Capture the cell that displays the provided text and extract its [x, y] central coordinate. 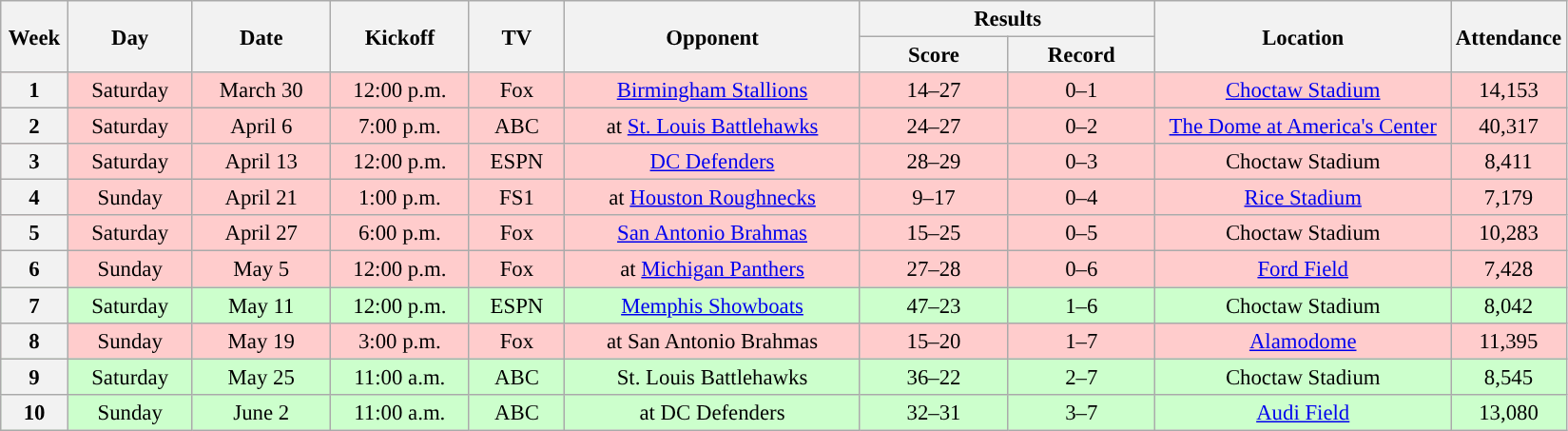
at DC Defenders [713, 412]
32–31 [934, 412]
7,179 [1509, 198]
3:00 p.m. [400, 341]
8,545 [1509, 377]
2 [34, 127]
Week [34, 36]
15–20 [934, 341]
TV [517, 36]
May 11 [261, 305]
8,042 [1509, 305]
Opponent [713, 36]
7,428 [1509, 269]
Audi Field [1303, 412]
Ford Field [1303, 269]
1–7 [1082, 341]
10 [34, 412]
14–27 [934, 90]
DC Defenders [713, 162]
May 25 [261, 377]
1:00 p.m. [400, 198]
Memphis Showboats [713, 305]
Results [1008, 19]
0–4 [1082, 198]
Day [129, 36]
24–27 [934, 127]
June 2 [261, 412]
40,317 [1509, 127]
May 19 [261, 341]
6 [34, 269]
Attendance [1509, 36]
47–23 [934, 305]
April 27 [261, 233]
March 30 [261, 90]
May 5 [261, 269]
15–25 [934, 233]
10,283 [1509, 233]
27–28 [934, 269]
Birmingham Stallions [713, 90]
April 13 [261, 162]
8,411 [1509, 162]
0–2 [1082, 127]
7 [34, 305]
0–6 [1082, 269]
8 [34, 341]
36–22 [934, 377]
5 [34, 233]
Location [1303, 36]
Alamodome [1303, 341]
at San Antonio Brahmas [713, 341]
St. Louis Battlehawks [713, 377]
at Michigan Panthers [713, 269]
1 [34, 90]
Date [261, 36]
4 [34, 198]
9 [34, 377]
0–1 [1082, 90]
at Houston Roughnecks [713, 198]
0–5 [1082, 233]
FS1 [517, 198]
11,395 [1509, 341]
Score [934, 55]
9–17 [934, 198]
April 21 [261, 198]
14,153 [1509, 90]
13,080 [1509, 412]
Kickoff [400, 36]
Record [1082, 55]
6:00 p.m. [400, 233]
28–29 [934, 162]
at St. Louis Battlehawks [713, 127]
3–7 [1082, 412]
The Dome at America's Center [1303, 127]
April 6 [261, 127]
San Antonio Brahmas [713, 233]
Rice Stadium [1303, 198]
1–6 [1082, 305]
2–7 [1082, 377]
7:00 p.m. [400, 127]
3 [34, 162]
0–3 [1082, 162]
